Extract the [x, y] coordinate from the center of the cell holding the provided text.  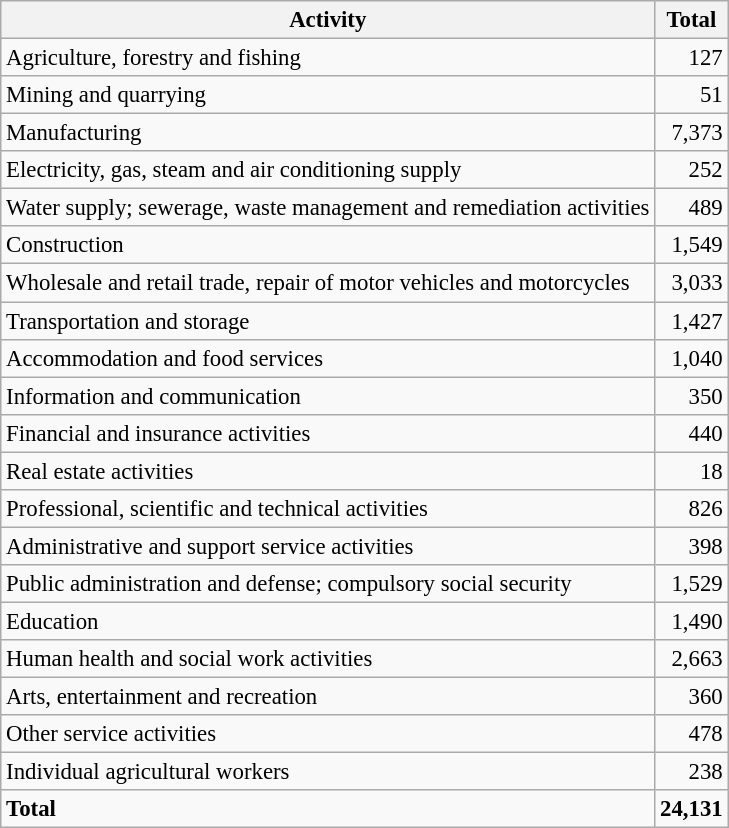
3,033 [692, 283]
238 [692, 772]
Arts, entertainment and recreation [328, 697]
Education [328, 621]
Professional, scientific and technical activities [328, 509]
1,490 [692, 621]
1,427 [692, 321]
1,040 [692, 358]
Water supply; sewerage, waste management and remediation activities [328, 208]
826 [692, 509]
Mining and quarrying [328, 95]
51 [692, 95]
Manufacturing [328, 133]
Public administration and defense; compulsory social security [328, 584]
Other service activities [328, 734]
Activity [328, 20]
Financial and insurance activities [328, 433]
398 [692, 546]
24,131 [692, 809]
Agriculture, forestry and fishing [328, 58]
252 [692, 170]
Wholesale and retail trade, repair of motor vehicles and motorcycles [328, 283]
Transportation and storage [328, 321]
Accommodation and food services [328, 358]
440 [692, 433]
2,663 [692, 659]
127 [692, 58]
Human health and social work activities [328, 659]
Individual agricultural workers [328, 772]
360 [692, 697]
18 [692, 471]
Electricity, gas, steam and air conditioning supply [328, 170]
489 [692, 208]
1,529 [692, 584]
350 [692, 396]
478 [692, 734]
Information and communication [328, 396]
Construction [328, 245]
Real estate activities [328, 471]
Administrative and support service activities [328, 546]
7,373 [692, 133]
1,549 [692, 245]
